Pinpoint the cell where the given text exists, returning its [x, y] midpoint coordinate. 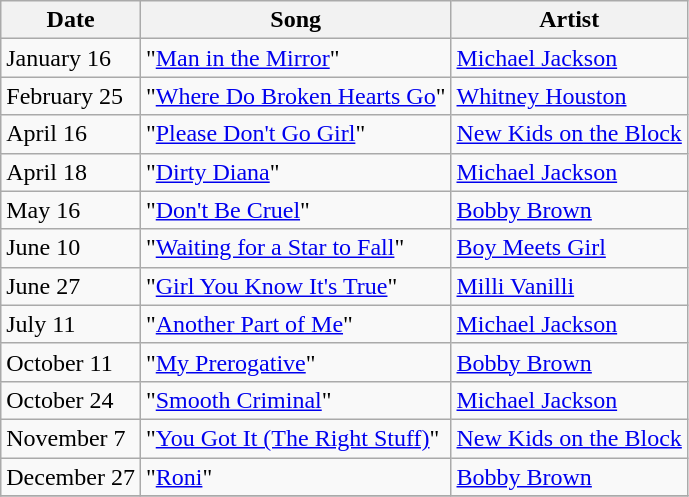
"Don't Be Cruel" [296, 210]
February 25 [71, 96]
"Please Don't Go Girl" [296, 134]
Boy Meets Girl [569, 248]
"My Prerogative" [296, 362]
October 11 [71, 362]
December 27 [71, 477]
"Roni" [296, 477]
January 16 [71, 58]
June 10 [71, 248]
"Dirty Diana" [296, 172]
"Man in the Mirror" [296, 58]
May 16 [71, 210]
June 27 [71, 286]
"Smooth Criminal" [296, 400]
Whitney Houston [569, 96]
October 24 [71, 400]
Date [71, 20]
April 16 [71, 134]
November 7 [71, 438]
"Waiting for a Star to Fall" [296, 248]
Milli Vanilli [569, 286]
"Where Do Broken Hearts Go" [296, 96]
Song [296, 20]
"Another Part of Me" [296, 324]
July 11 [71, 324]
Artist [569, 20]
April 18 [71, 172]
"You Got It (The Right Stuff)" [296, 438]
"Girl You Know It's True" [296, 286]
